Find where the given text appears and provide that cell's center as [X, Y] coordinate. 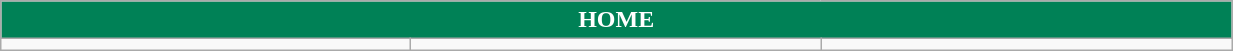
HOME [616, 20]
